Provide the [X, Y] coordinate of the cell's center where the given text is located.  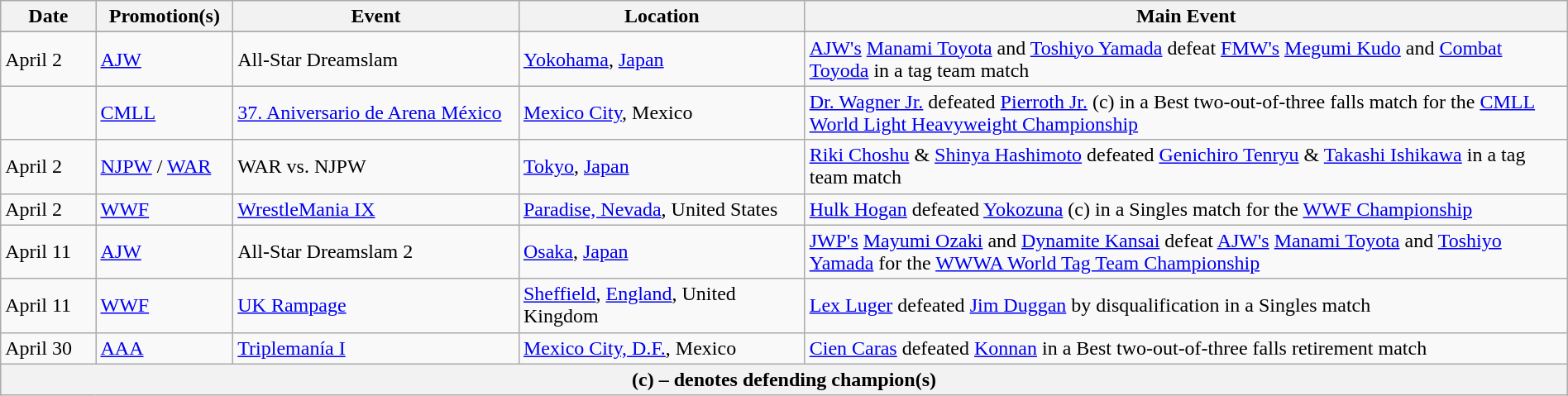
April 30 [48, 348]
Triplemanía I [376, 348]
Sheffield, England, United Kingdom [662, 306]
WrestleMania IX [376, 209]
Dr. Wagner Jr. defeated Pierroth Jr. (c) in a Best two-out-of-three falls match for the CMLL World Light Heavyweight Championship [1186, 112]
NJPW / WAR [165, 167]
Location [662, 17]
Tokyo, Japan [662, 167]
UK Rampage [376, 306]
All-Star Dreamslam [376, 60]
37. Aniversario de Arena México [376, 112]
Date [48, 17]
JWP's Mayumi Ozaki and Dynamite Kansai defeat AJW's Manami Toyota and Toshiyo Yamada for the WWWA World Tag Team Championship [1186, 251]
AAA [165, 348]
Cien Caras defeated Konnan in a Best two-out-of-three falls retirement match [1186, 348]
(c) – denotes defending champion(s) [784, 379]
Main Event [1186, 17]
Paradise, Nevada, United States [662, 209]
Mexico City, Mexico [662, 112]
Hulk Hogan defeated Yokozuna (c) in a Singles match for the WWF Championship [1186, 209]
Riki Choshu & Shinya Hashimoto defeated Genichiro Tenryu & Takashi Ishikawa in a tag team match [1186, 167]
Osaka, Japan [662, 251]
WAR vs. NJPW [376, 167]
CMLL [165, 112]
AJW's Manami Toyota and Toshiyo Yamada defeat FMW's Megumi Kudo and Combat Toyoda in a tag team match [1186, 60]
Lex Luger defeated Jim Duggan by disqualification in a Singles match [1186, 306]
All-Star Dreamslam 2 [376, 251]
Promotion(s) [165, 17]
Event [376, 17]
Mexico City, D.F., Mexico [662, 348]
Yokohama, Japan [662, 60]
